Detect which cell encompasses the target text, then output its (x, y) center coordinate. 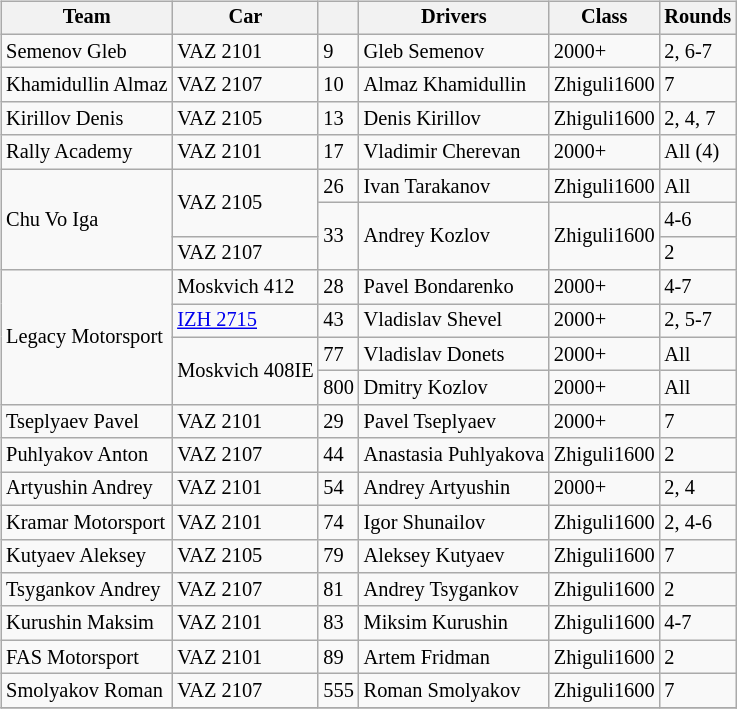
17 (338, 152)
79 (338, 556)
43 (338, 321)
2, 4, 7 (698, 119)
Pavel Bondarenko (454, 287)
13 (338, 119)
Artem Fridman (454, 657)
Vladislav Shevel (454, 321)
Miksim Kurushin (454, 623)
Ivan Tarakanov (454, 186)
555 (338, 691)
Roman Smolyakov (454, 691)
Kurushin Maksim (86, 623)
Andrey Kozlov (454, 236)
Puhlyakov Anton (86, 455)
Rally Academy (86, 152)
Andrey Tsygankov (454, 590)
Legacy Motorsport (86, 338)
Pavel Tseplyaev (454, 422)
All (4) (698, 152)
Kutyaev Aleksey (86, 556)
26 (338, 186)
Dmitry Kozlov (454, 388)
Kramar Motorsport (86, 522)
54 (338, 489)
800 (338, 388)
Denis Kirillov (454, 119)
Anastasia Puhlyakova (454, 455)
Class (604, 18)
74 (338, 522)
83 (338, 623)
Drivers (454, 18)
2, 4-6 (698, 522)
Smolyakov Roman (86, 691)
81 (338, 590)
Chu Vo Iga (86, 220)
Car (245, 18)
2, 4 (698, 489)
4-6 (698, 220)
33 (338, 236)
Igor Shunailov (454, 522)
Tsygankov Andrey (86, 590)
44 (338, 455)
Almaz Khamidullin (454, 85)
Tseplyaev Pavel (86, 422)
28 (338, 287)
Artyushin Andrey (86, 489)
Andrey Artyushin (454, 489)
2, 5-7 (698, 321)
Moskvich 412 (245, 287)
Moskvich 408IE (245, 370)
Gleb Semenov (454, 51)
Kirillov Denis (86, 119)
Semenov Gleb (86, 51)
Team (86, 18)
89 (338, 657)
Vladimir Cherevan (454, 152)
IZH 2715 (245, 321)
FAS Motorsport (86, 657)
Khamidullin Almaz (86, 85)
Vladislav Donets (454, 354)
29 (338, 422)
77 (338, 354)
2, 6-7 (698, 51)
9 (338, 51)
10 (338, 85)
Aleksey Kutyaev (454, 556)
Rounds (698, 18)
